From the cell containing the given text, extract its center point as (X, Y) coordinate. 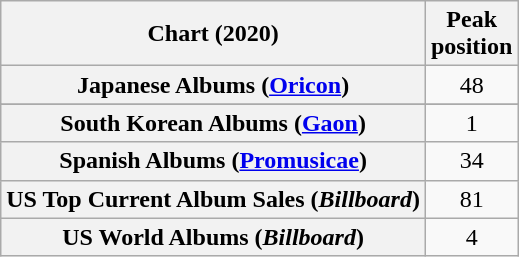
Spanish Albums (Promusicae) (214, 161)
US World Albums (Billboard) (214, 237)
1 (471, 123)
South Korean Albums (Gaon) (214, 123)
4 (471, 237)
81 (471, 199)
Japanese Albums (Oricon) (214, 85)
Peakposition (471, 34)
Chart (2020) (214, 34)
US Top Current Album Sales (Billboard) (214, 199)
48 (471, 85)
34 (471, 161)
